Search for the cell housing the specified text and yield its [x, y] center coordinate. 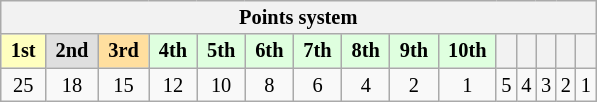
10th [467, 51]
7th [317, 51]
5th [221, 51]
4th [173, 51]
3rd [123, 51]
25 [24, 85]
12 [173, 85]
2nd [72, 51]
3 [546, 85]
6th [269, 51]
Points system [298, 17]
1st [24, 51]
8 [269, 85]
10 [221, 85]
5 [506, 85]
15 [123, 85]
9th [414, 51]
6 [317, 85]
18 [72, 85]
8th [366, 51]
